Pinpoint the cell where the given text exists, returning its [X, Y] midpoint coordinate. 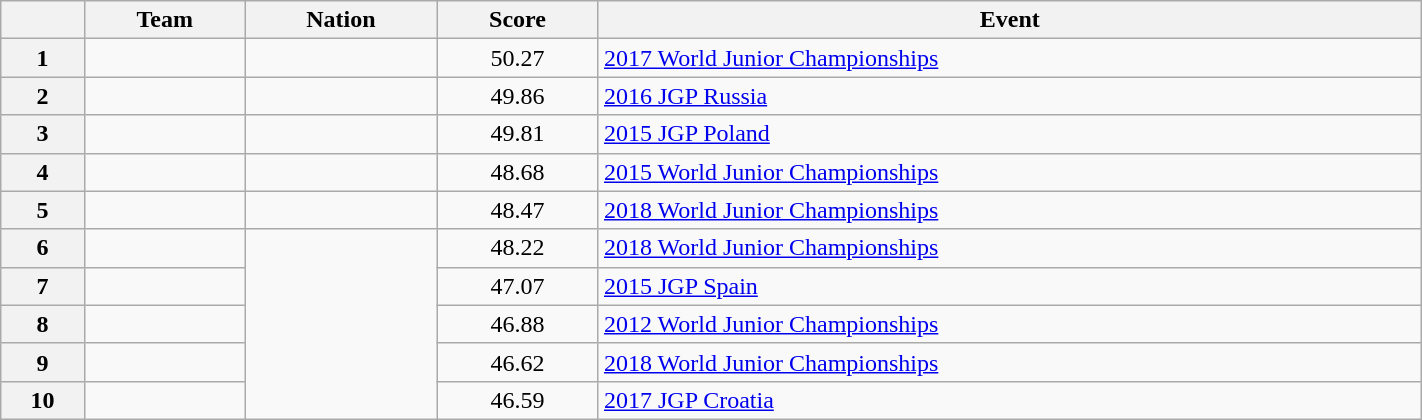
48.22 [518, 248]
1 [43, 58]
2015 JGP Spain [1010, 286]
48.68 [518, 172]
2017 World Junior Championships [1010, 58]
48.47 [518, 210]
Nation [341, 20]
46.62 [518, 362]
2015 World Junior Championships [1010, 172]
10 [43, 400]
4 [43, 172]
2015 JGP Poland [1010, 134]
2016 JGP Russia [1010, 96]
Team [164, 20]
7 [43, 286]
49.81 [518, 134]
46.88 [518, 324]
8 [43, 324]
9 [43, 362]
2012 World Junior Championships [1010, 324]
47.07 [518, 286]
6 [43, 248]
50.27 [518, 58]
5 [43, 210]
49.86 [518, 96]
2 [43, 96]
Score [518, 20]
Event [1010, 20]
2017 JGP Croatia [1010, 400]
46.59 [518, 400]
3 [43, 134]
